From the cell containing the given text, extract its center point as (x, y) coordinate. 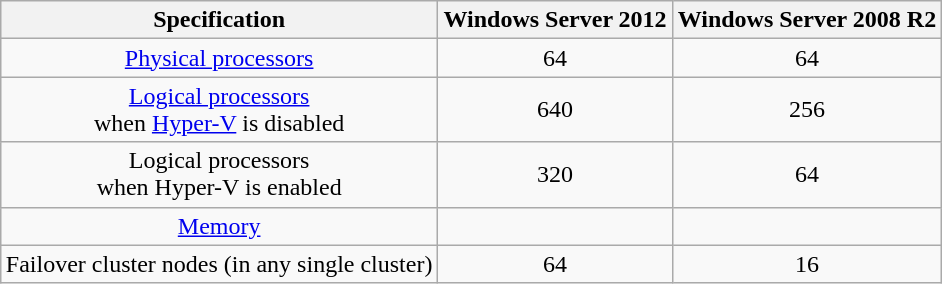
Failover cluster nodes (in any single cluster) (219, 264)
Memory (219, 226)
Logical processorswhen Hyper-V is disabled (219, 110)
16 (807, 264)
320 (555, 174)
256 (807, 110)
Specification (219, 20)
Logical processorswhen Hyper-V is enabled (219, 174)
640 (555, 110)
Physical processors (219, 58)
Windows Server 2012 (555, 20)
Windows Server 2008 R2 (807, 20)
